Locate the cell with the specified text and output its (X, Y) center coordinate. 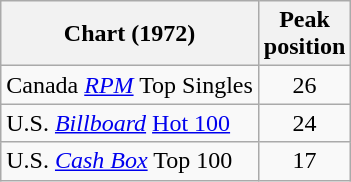
26 (304, 85)
17 (304, 161)
24 (304, 123)
Canada RPM Top Singles (130, 85)
U.S. Cash Box Top 100 (130, 161)
Chart (1972) (130, 34)
Peakposition (304, 34)
U.S. Billboard Hot 100 (130, 123)
